Scan for the cell matching the given text and deliver its (x, y) coordinate at center. 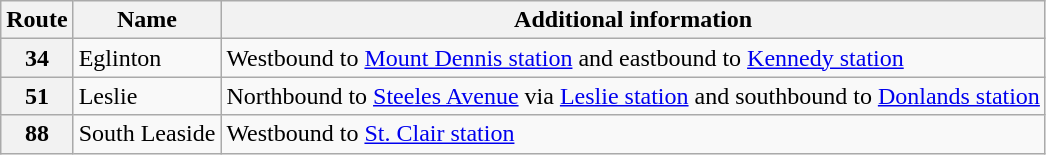
Westbound to Mount Dennis station and eastbound to Kennedy station (634, 58)
Leslie (147, 96)
34 (37, 58)
Route (37, 20)
Additional information (634, 20)
51 (37, 96)
Name (147, 20)
Northbound to Steeles Avenue via Leslie station and southbound to Donlands station (634, 96)
Westbound to St. Clair station (634, 134)
Eglinton (147, 58)
South Leaside (147, 134)
88 (37, 134)
